Locate the cell with the specified text and output its (x, y) center coordinate. 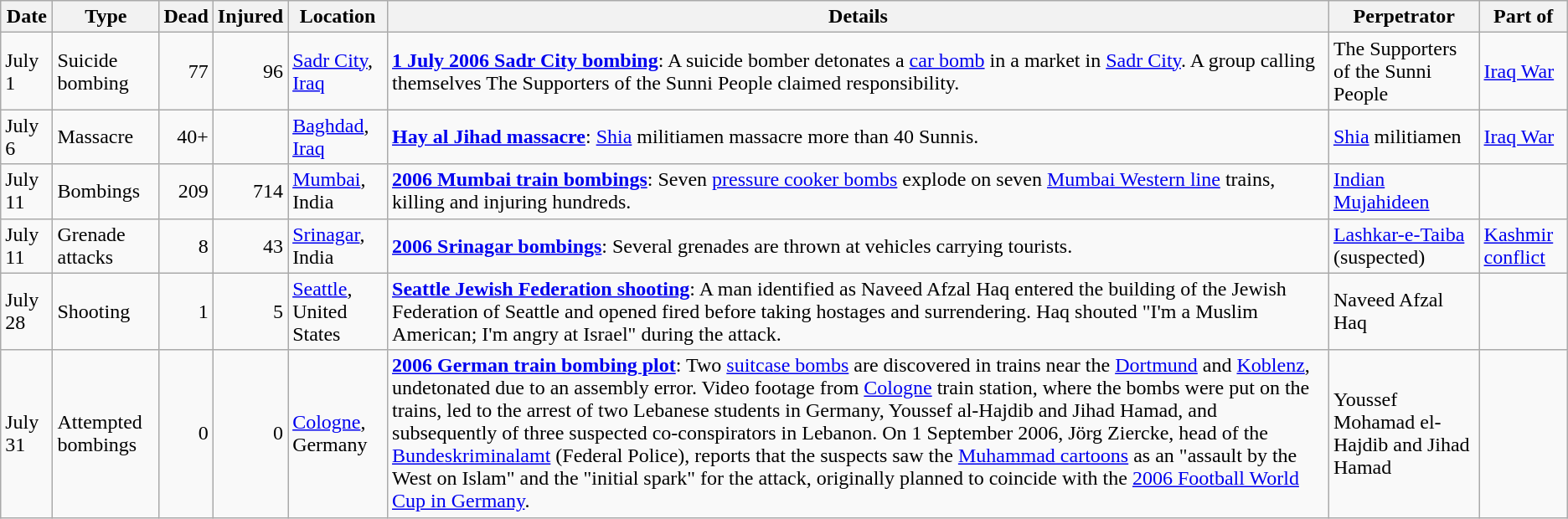
July 28 (27, 311)
209 (186, 191)
Kashmir conflict (1523, 246)
714 (250, 191)
2006 Mumbai train bombings: Seven pressure cooker bombs explode on seven Mumbai Western line trains, killing and injuring hundreds. (859, 191)
Grenade attacks (106, 246)
Date (27, 17)
Lashkar-e-Taiba (suspected) (1404, 246)
Indian Mujahideen (1404, 191)
Cologne, Germany (338, 434)
Bombings (106, 191)
8 (186, 246)
Mumbai, India (338, 191)
77 (186, 71)
July 31 (27, 434)
Details (859, 17)
1 (186, 311)
Baghdad, Iraq (338, 137)
96 (250, 71)
July 1 (27, 71)
Hay al Jihad massacre: Shia militiamen massacre more than 40 Sunnis. (859, 137)
The Supporters of the Sunni People (1404, 71)
Location (338, 17)
5 (250, 311)
Part of (1523, 17)
Shooting (106, 311)
July 6 (27, 137)
Type (106, 17)
2006 Srinagar bombings: Several grenades are thrown at vehicles carrying tourists. (859, 246)
Shia militiamen (1404, 137)
Seattle, United States (338, 311)
Attempted bombings (106, 434)
Injured (250, 17)
43 (250, 246)
40+ (186, 137)
Suicide bombing (106, 71)
Sadr City, Iraq (338, 71)
Dead (186, 17)
Naveed Afzal Haq (1404, 311)
Perpetrator (1404, 17)
Youssef Mohamad el-Hajdib and Jihad Hamad (1404, 434)
Massacre (106, 137)
Srinagar, India (338, 246)
